Pinpoint the cell where the given text exists, returning its [X, Y] midpoint coordinate. 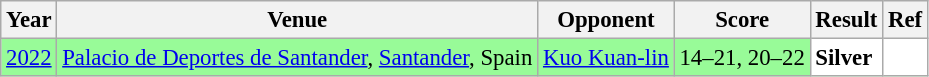
14–21, 20–22 [742, 58]
Score [742, 20]
Year [29, 20]
Silver [846, 58]
Ref [906, 20]
2022 [29, 58]
Venue [298, 20]
Opponent [606, 20]
Result [846, 20]
Palacio de Deportes de Santander, Santander, Spain [298, 58]
Kuo Kuan-lin [606, 58]
